Determine the (X, Y) coordinate at the center of the cell enclosing the given text.  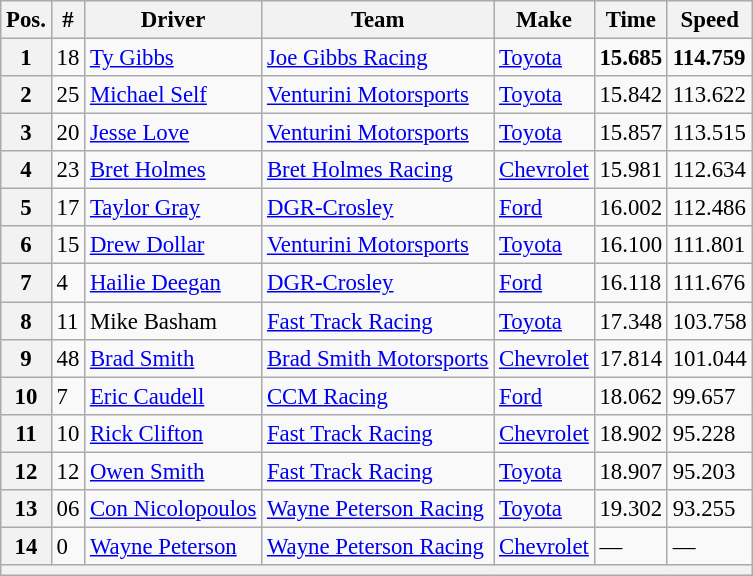
Con Nicolopoulos (174, 509)
95.203 (710, 471)
Jesse Love (174, 133)
14 (26, 546)
06 (68, 509)
16.118 (630, 283)
Brad Smith Motorsports (378, 358)
2 (26, 95)
101.044 (710, 358)
Rick Clifton (174, 433)
99.657 (710, 396)
1 (26, 58)
CCM Racing (378, 396)
17 (68, 208)
9 (26, 358)
Time (630, 20)
Joe Gibbs Racing (378, 58)
Driver (174, 20)
113.622 (710, 95)
113.515 (710, 133)
Hailie Deegan (174, 283)
114.759 (710, 58)
48 (68, 358)
18 (68, 58)
Make (544, 20)
93.255 (710, 509)
3 (26, 133)
Eric Caudell (174, 396)
111.676 (710, 283)
Wayne Peterson (174, 546)
103.758 (710, 321)
Taylor Gray (174, 208)
111.801 (710, 245)
Brad Smith (174, 358)
Ty Gibbs (174, 58)
15.842 (630, 95)
19.302 (630, 509)
Bret Holmes Racing (378, 170)
# (68, 20)
95.228 (710, 433)
15 (68, 245)
0 (68, 546)
13 (26, 509)
15.685 (630, 58)
Bret Holmes (174, 170)
Speed (710, 20)
18.062 (630, 396)
6 (26, 245)
15.981 (630, 170)
Michael Self (174, 95)
16.002 (630, 208)
18.907 (630, 471)
Team (378, 20)
112.634 (710, 170)
Drew Dollar (174, 245)
8 (26, 321)
5 (26, 208)
23 (68, 170)
Pos. (26, 20)
112.486 (710, 208)
Mike Basham (174, 321)
Owen Smith (174, 471)
15.857 (630, 133)
25 (68, 95)
16.100 (630, 245)
17.348 (630, 321)
17.814 (630, 358)
18.902 (630, 433)
20 (68, 133)
